Detect which cell encompasses the target text, then output its (x, y) center coordinate. 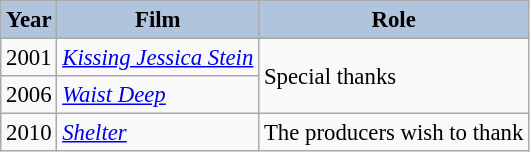
Kissing Jessica Stein (158, 58)
The producers wish to thank (394, 133)
2006 (29, 95)
2001 (29, 58)
Film (158, 20)
Special thanks (394, 76)
2010 (29, 133)
Waist Deep (158, 95)
Year (29, 20)
Shelter (158, 133)
Role (394, 20)
